From the cell containing the given text, extract its center point as [x, y] coordinate. 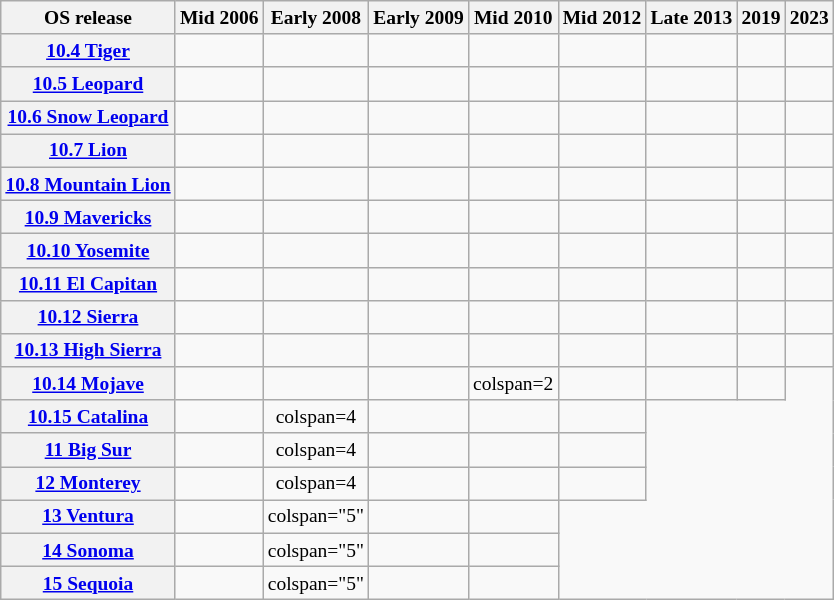
Early 2008 [316, 18]
10.7 Lion [88, 150]
10.15 Catalina [88, 416]
10.9 Mavericks [88, 216]
12 Monterey [88, 484]
10.10 Yosemite [88, 250]
10.14 Mojave [88, 384]
10.12 Sierra [88, 316]
13 Ventura [88, 516]
OS release [88, 18]
10.8 Mountain Lion [88, 184]
10.4 Tiger [88, 50]
2019 [761, 18]
Early 2009 [419, 18]
Mid 2012 [602, 18]
Mid 2006 [219, 18]
Late 2013 [692, 18]
colspan=2 [513, 384]
15 Sequoia [88, 584]
11 Big Sur [88, 450]
10.5 Leopard [88, 84]
2023 [809, 18]
Mid 2010 [513, 18]
14 Sonoma [88, 550]
10.11 El Capitan [88, 284]
10.6 Snow Leopard [88, 118]
10.13 High Sierra [88, 350]
